Return [X, Y] of the center of cell containing provided text 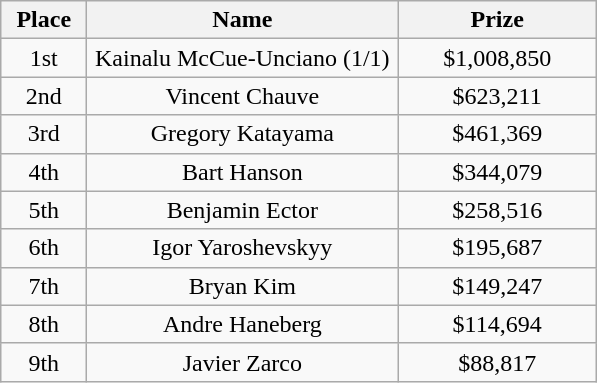
8th [44, 324]
6th [44, 248]
3rd [44, 134]
Bryan Kim [242, 286]
Andre Haneberg [242, 324]
Name [242, 20]
$195,687 [498, 248]
1st [44, 58]
4th [44, 172]
$344,079 [498, 172]
Igor Yaroshevskyy [242, 248]
2nd [44, 96]
Kainalu McCue-Unciano (1/1) [242, 58]
5th [44, 210]
$258,516 [498, 210]
Bart Hanson [242, 172]
Gregory Katayama [242, 134]
Javier Zarco [242, 362]
$623,211 [498, 96]
Place [44, 20]
9th [44, 362]
$1,008,850 [498, 58]
$114,694 [498, 324]
$88,817 [498, 362]
Benjamin Ector [242, 210]
$461,369 [498, 134]
Vincent Chauve [242, 96]
$149,247 [498, 286]
Prize [498, 20]
7th [44, 286]
